Locate the cell with the specified text and output its (x, y) center coordinate. 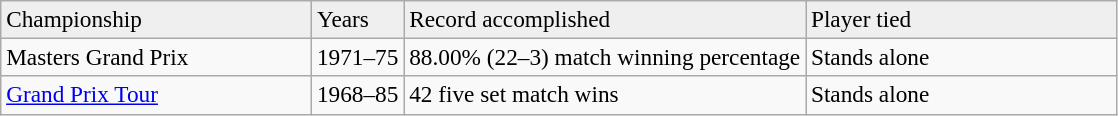
Player tied (962, 19)
Years (358, 19)
Grand Prix Tour (156, 95)
1971–75 (358, 57)
Record accomplished (605, 19)
1968–85 (358, 95)
Championship (156, 19)
42 five set match wins (605, 95)
Masters Grand Prix (156, 57)
88.00% (22–3) match winning percentage (605, 57)
